Provide the [x, y] coordinate of the cell's center where the given text is located.  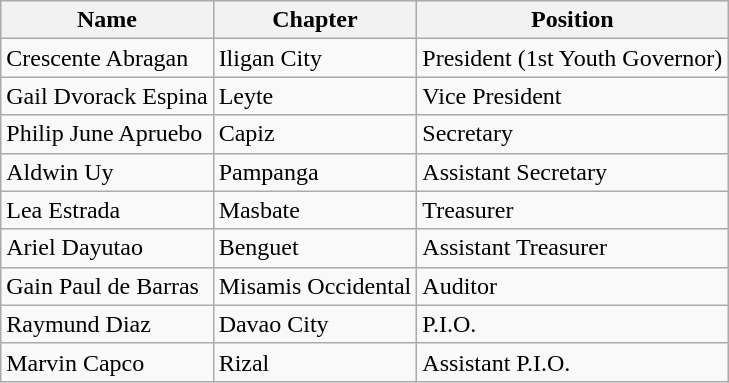
Assistant Secretary [572, 172]
Benguet [315, 248]
Assistant P.I.O. [572, 362]
Davao City [315, 324]
Iligan City [315, 58]
Masbate [315, 210]
Ariel Dayutao [107, 248]
Pampanga [315, 172]
Misamis Occidental [315, 286]
Raymund Diaz [107, 324]
Gain Paul de Barras [107, 286]
Assistant Treasurer [572, 248]
Secretary [572, 134]
Crescente Abragan [107, 58]
Gail Dvorack Espina [107, 96]
Auditor [572, 286]
Capiz [315, 134]
Philip June Apruebo [107, 134]
Position [572, 20]
Rizal [315, 362]
Name [107, 20]
Leyte [315, 96]
Lea Estrada [107, 210]
President (1st Youth Governor) [572, 58]
Vice President [572, 96]
Treasurer [572, 210]
Chapter [315, 20]
P.I.O. [572, 324]
Aldwin Uy [107, 172]
Marvin Capco [107, 362]
